Capture the cell that displays the provided text and extract its [X, Y] central coordinate. 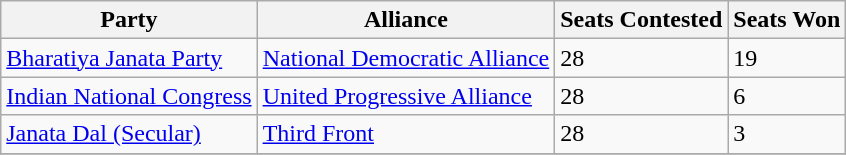
Indian National Congress [129, 96]
3 [787, 134]
Alliance [406, 20]
6 [787, 96]
Seats Won [787, 20]
National Democratic Alliance [406, 58]
Third Front [406, 134]
United Progressive Alliance [406, 96]
19 [787, 58]
Janata Dal (Secular) [129, 134]
Party [129, 20]
Bharatiya Janata Party [129, 58]
Seats Contested [642, 20]
